Provide the (X, Y) coordinate of the cell's center where the given text is located.  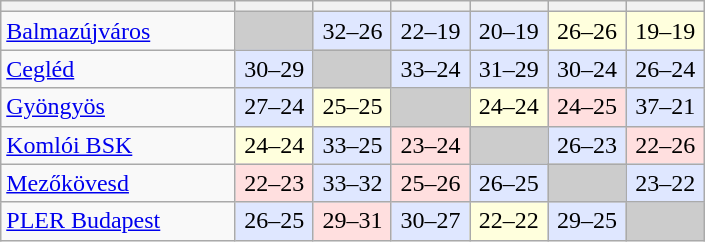
25–26 (430, 183)
23–22 (665, 183)
27–24 (274, 107)
30–29 (274, 69)
29–25 (587, 221)
PLER Budapest (118, 221)
31–29 (509, 69)
30–24 (587, 69)
25–25 (352, 107)
26–26 (587, 31)
26–23 (587, 145)
32–26 (352, 31)
Gyöngyös (118, 107)
22–22 (509, 221)
Mezőkövesd (118, 183)
Komlói BSK (118, 145)
33–24 (430, 69)
26–24 (665, 69)
24–25 (587, 107)
22–23 (274, 183)
19–19 (665, 31)
33–32 (352, 183)
22–26 (665, 145)
Balmazújváros (118, 31)
Cegléd (118, 69)
22–19 (430, 31)
30–27 (430, 221)
37–21 (665, 107)
33–25 (352, 145)
23–24 (430, 145)
20–19 (509, 31)
29–31 (352, 221)
